From the cell containing the given text, extract its center point as [x, y] coordinate. 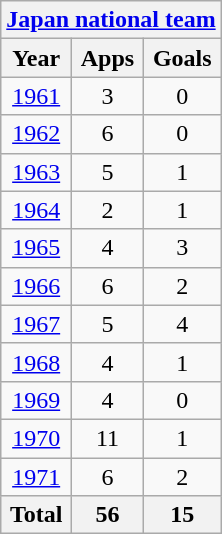
15 [182, 515]
1971 [36, 477]
Year [36, 58]
Apps [108, 58]
11 [108, 438]
Japan national team [111, 20]
1963 [36, 172]
1970 [36, 438]
1967 [36, 324]
1968 [36, 362]
Goals [182, 58]
56 [108, 515]
Total [36, 515]
1966 [36, 286]
1964 [36, 210]
1962 [36, 134]
1965 [36, 248]
1969 [36, 400]
1961 [36, 96]
